From the cell containing the given text, extract its center point as (X, Y) coordinate. 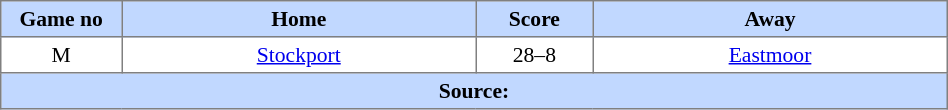
Eastmoor (770, 55)
Away (770, 19)
Home (299, 19)
Stockport (299, 55)
Source: (474, 91)
28–8 (534, 55)
M (62, 55)
Game no (62, 19)
Score (534, 19)
